Return the [x, y] coordinate for the center point of the cell that contains the specified text.  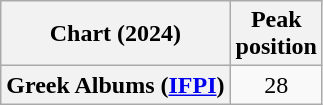
Chart (2024) [116, 34]
Peakposition [276, 34]
28 [276, 85]
Greek Albums (IFPI) [116, 85]
